Search for the cell housing the specified text and yield its [x, y] center coordinate. 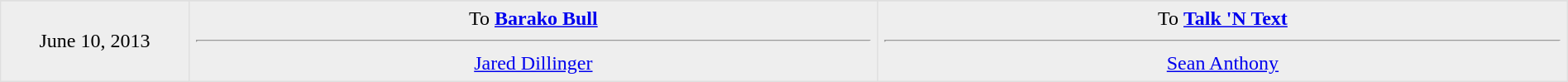
June 10, 2013 [94, 41]
To Talk 'N TextSean Anthony [1223, 41]
To Barako BullJared Dillinger [533, 41]
